Identify which cell holds the provided text, then report its (x, y) central coordinate. 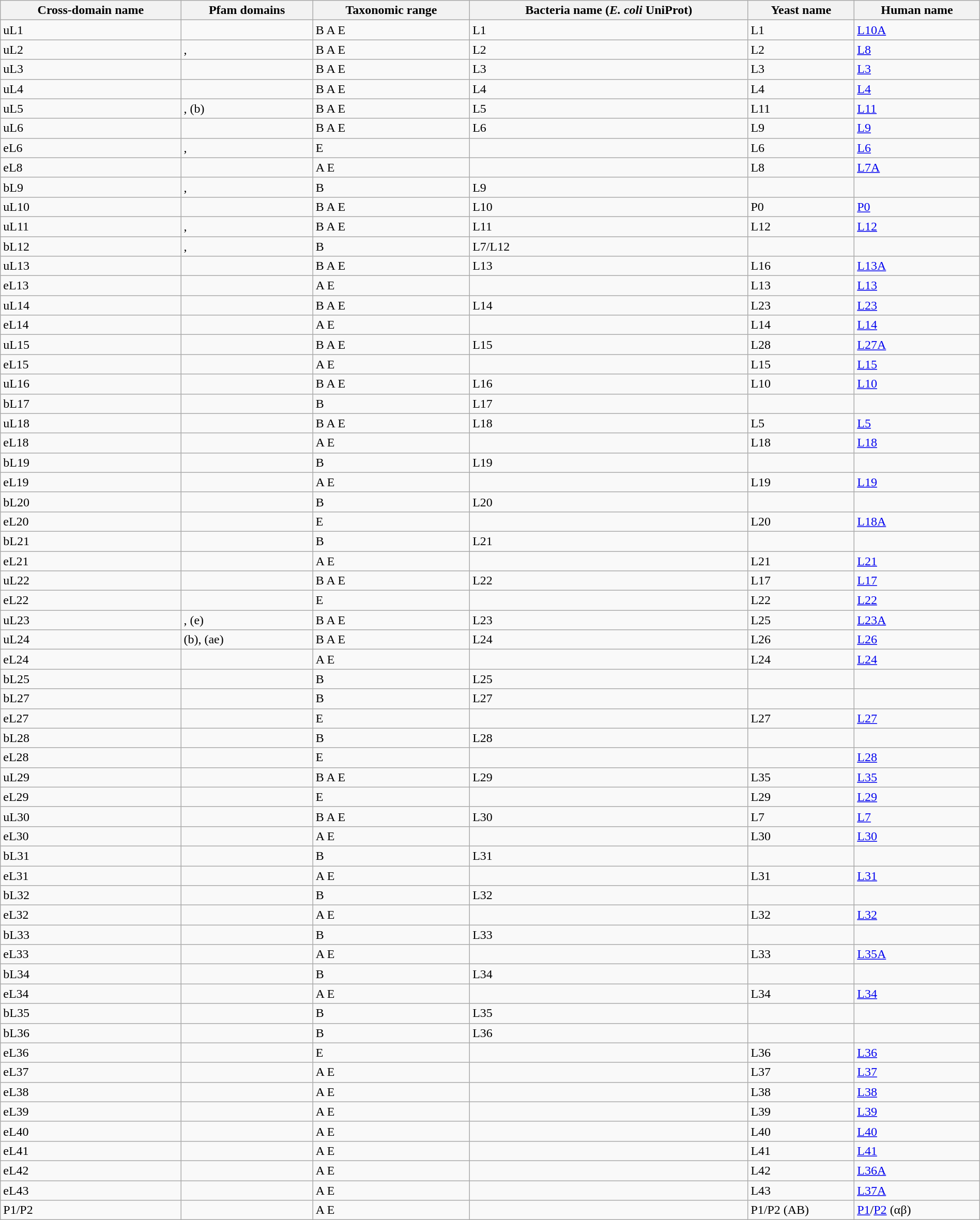
eL18 (91, 443)
uL3 (91, 69)
Bacteria name (E. coli UniProt) (609, 10)
uL13 (91, 266)
uL6 (91, 128)
uL14 (91, 305)
eL42 (91, 1170)
L10A (917, 30)
(b), (ae) (247, 640)
eL33 (91, 954)
Taxonomic range (391, 10)
eL40 (91, 1131)
eL34 (91, 994)
eL20 (91, 521)
eL41 (91, 1151)
bL32 (91, 895)
L7A (917, 167)
bL35 (91, 1013)
uL23 (91, 620)
eL32 (91, 915)
bL9 (91, 187)
eL14 (91, 325)
eL37 (91, 1072)
Yeast name (801, 10)
bL34 (91, 974)
uL18 (91, 423)
P1/P2 (91, 1210)
bL21 (91, 541)
bL33 (91, 935)
eL36 (91, 1053)
L43 (801, 1190)
uL24 (91, 640)
eL22 (91, 600)
Human name (917, 10)
uL5 (91, 109)
uL11 (91, 226)
L13A (917, 266)
Pfam domains (247, 10)
Cross-domain name (91, 10)
bL12 (91, 246)
bL27 (91, 699)
eL13 (91, 286)
P1/P2 (AB) (801, 1210)
eL38 (91, 1092)
eL43 (91, 1190)
eL8 (91, 167)
eL19 (91, 482)
eL27 (91, 718)
uL22 (91, 581)
bL17 (91, 404)
uL4 (91, 89)
eL21 (91, 561)
, (b) (247, 109)
bL28 (91, 738)
L36A (917, 1170)
eL24 (91, 659)
eL15 (91, 364)
bL25 (91, 679)
uL2 (91, 50)
uL30 (91, 816)
uL16 (91, 384)
eL28 (91, 758)
eL30 (91, 836)
eL6 (91, 148)
bL36 (91, 1033)
L7/L12 (609, 246)
bL20 (91, 502)
L35A (917, 954)
L42 (801, 1170)
uL10 (91, 207)
L23A (917, 620)
uL29 (91, 777)
uL1 (91, 30)
eL29 (91, 797)
bL31 (91, 856)
eL31 (91, 876)
uL15 (91, 345)
eL39 (91, 1111)
L37A (917, 1190)
L27A (917, 345)
bL19 (91, 462)
, (e) (247, 620)
L18A (917, 521)
P1/P2 (αβ) (917, 1210)
